Pinpoint the cell where the given text exists, returning its (x, y) midpoint coordinate. 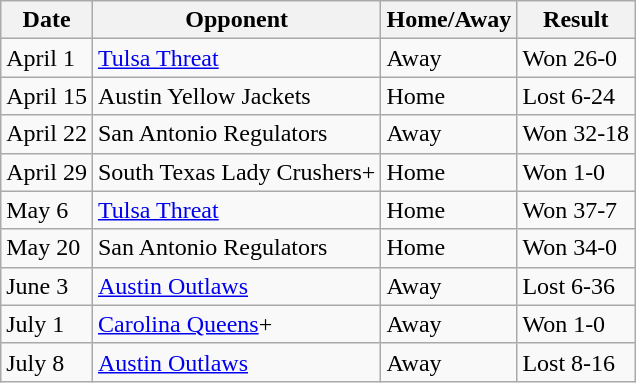
April 22 (47, 134)
April 15 (47, 96)
Austin Yellow Jackets (236, 96)
June 3 (47, 286)
May 20 (47, 248)
July 1 (47, 324)
Home/Away (449, 20)
Result (576, 20)
July 8 (47, 362)
Won 34-0 (576, 248)
Won 32-18 (576, 134)
May 6 (47, 210)
Lost 6-36 (576, 286)
Lost 6-24 (576, 96)
Won 37-7 (576, 210)
April 29 (47, 172)
April 1 (47, 58)
Won 26-0 (576, 58)
Lost 8-16 (576, 362)
Date (47, 20)
Opponent (236, 20)
South Texas Lady Crushers+ (236, 172)
Carolina Queens+ (236, 324)
